Extract the (x, y) coordinate from the center of the cell holding the provided text.  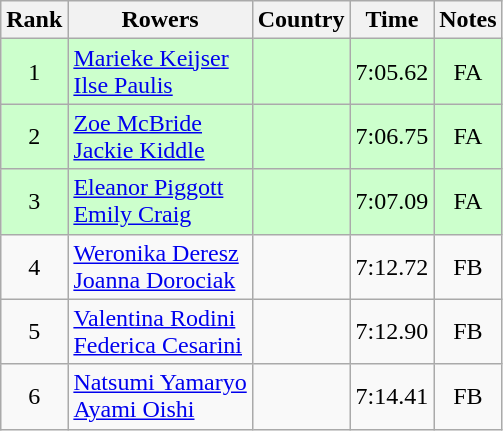
Marieke KeijserIlse Paulis (160, 72)
5 (34, 332)
7:12.72 (392, 266)
2 (34, 136)
Time (392, 20)
Country (301, 20)
7:14.41 (392, 396)
1 (34, 72)
7:07.09 (392, 202)
Weronika DereszJoanna Dorociak (160, 266)
7:06.75 (392, 136)
Natsumi YamaryoAyami Oishi (160, 396)
Rank (34, 20)
4 (34, 266)
Eleanor PiggottEmily Craig (160, 202)
Zoe McBrideJackie Kiddle (160, 136)
7:05.62 (392, 72)
Rowers (160, 20)
Valentina RodiniFederica Cesarini (160, 332)
3 (34, 202)
7:12.90 (392, 332)
Notes (468, 20)
6 (34, 396)
